Return (x, y) of the center of cell containing provided text 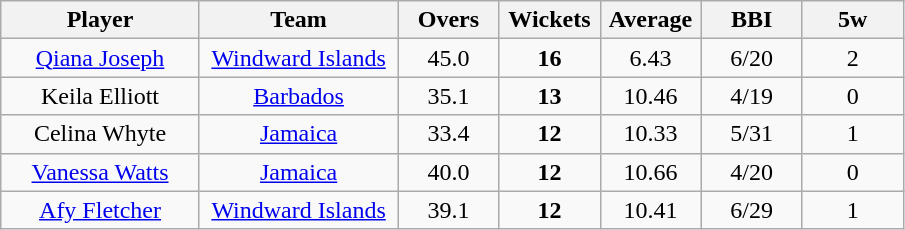
Average (650, 20)
39.1 (448, 210)
5w (852, 20)
10.66 (650, 172)
4/19 (752, 96)
Celina Whyte (100, 134)
45.0 (448, 58)
Barbados (298, 96)
2 (852, 58)
16 (550, 58)
4/20 (752, 172)
Team (298, 20)
35.1 (448, 96)
Qiana Joseph (100, 58)
Player (100, 20)
10.33 (650, 134)
40.0 (448, 172)
33.4 (448, 134)
Vanessa Watts (100, 172)
6.43 (650, 58)
Wickets (550, 20)
10.46 (650, 96)
6/20 (752, 58)
Keila Elliott (100, 96)
10.41 (650, 210)
13 (550, 96)
5/31 (752, 134)
Afy Fletcher (100, 210)
6/29 (752, 210)
BBI (752, 20)
Overs (448, 20)
